Return the (x, y) coordinate for the center point of the cell that contains the specified text.  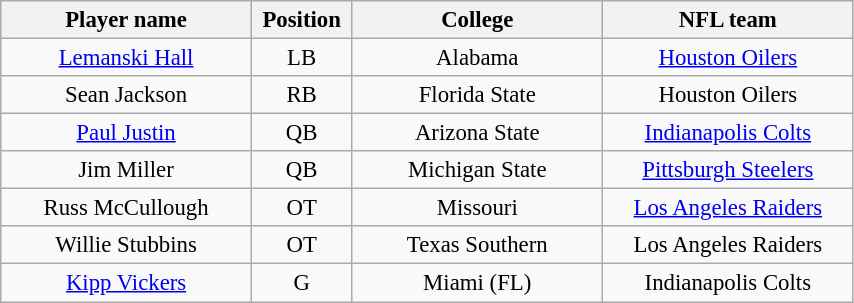
Kipp Vickers (126, 283)
Florida State (478, 95)
Arizona State (478, 133)
Missouri (478, 208)
Position (302, 20)
College (478, 20)
Sean Jackson (126, 95)
Alabama (478, 58)
Miami (FL) (478, 283)
G (302, 283)
Paul Justin (126, 133)
Michigan State (478, 170)
Player name (126, 20)
LB (302, 58)
RB (302, 95)
Lemanski Hall (126, 58)
Russ McCullough (126, 208)
NFL team (728, 20)
Texas Southern (478, 245)
Pittsburgh Steelers (728, 170)
Willie Stubbins (126, 245)
Jim Miller (126, 170)
